Scan for the cell matching the given text and deliver its (X, Y) coordinate at center. 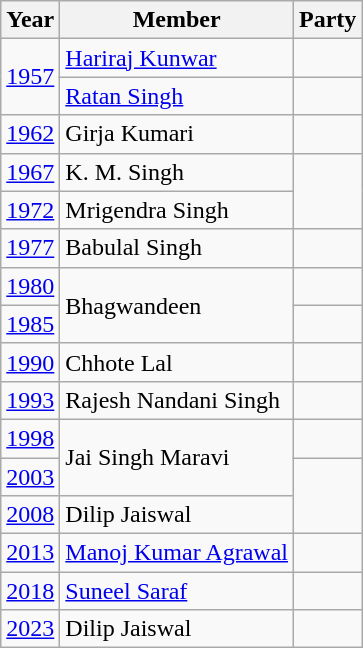
1977 (30, 248)
1993 (30, 400)
Suneel Saraf (177, 591)
1962 (30, 134)
Girja Kumari (177, 134)
1972 (30, 210)
Chhote Lal (177, 362)
Year (30, 20)
K. M. Singh (177, 172)
Rajesh Nandani Singh (177, 400)
1990 (30, 362)
Party (327, 20)
2013 (30, 553)
Hariraj Kunwar (177, 58)
Jai Singh Maravi (177, 457)
Member (177, 20)
1985 (30, 324)
1980 (30, 286)
1957 (30, 77)
2003 (30, 477)
1998 (30, 438)
1967 (30, 172)
Babulal Singh (177, 248)
2008 (30, 515)
Manoj Kumar Agrawal (177, 553)
Bhagwandeen (177, 305)
2023 (30, 629)
Ratan Singh (177, 96)
Mrigendra Singh (177, 210)
2018 (30, 591)
